Extract the [x, y] coordinate from the center of the cell holding the provided text.  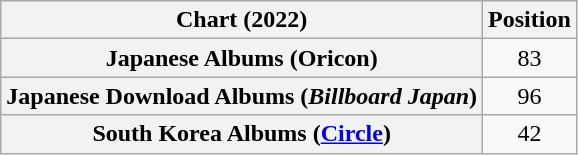
Chart (2022) [242, 20]
South Korea Albums (Circle) [242, 134]
Position [530, 20]
42 [530, 134]
Japanese Albums (Oricon) [242, 58]
Japanese Download Albums (Billboard Japan) [242, 96]
96 [530, 96]
83 [530, 58]
